Determine the [X, Y] coordinate at the center of the cell enclosing the given text.  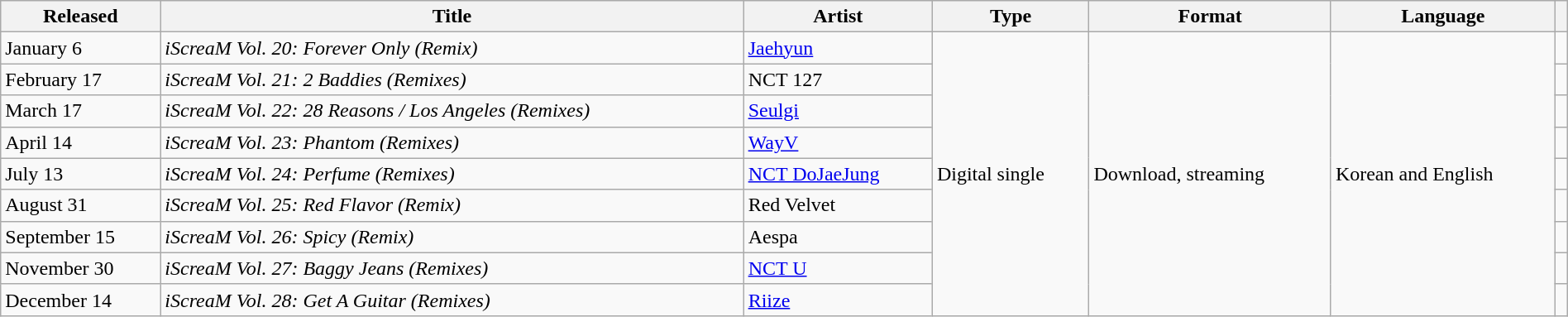
Released [81, 17]
Red Velvet [838, 205]
April 14 [81, 142]
Title [452, 17]
Download, streaming [1210, 174]
February 17 [81, 79]
Seulgi [838, 111]
December 14 [81, 300]
iScreaM Vol. 24: Perfume (Remixes) [452, 174]
iScreaM Vol. 22: 28 Reasons / Los Angeles (Remixes) [452, 111]
November 30 [81, 268]
iScreaM Vol. 21: 2 Baddies (Remixes) [452, 79]
Riize [838, 300]
August 31 [81, 205]
Jaehyun [838, 48]
March 17 [81, 111]
iScreaM Vol. 20: Forever Only (Remix) [452, 48]
Korean and English [1442, 174]
January 6 [81, 48]
Artist [838, 17]
July 13 [81, 174]
NCT DoJaeJung [838, 174]
Aespa [838, 237]
NCT 127 [838, 79]
Format [1210, 17]
iScreaM Vol. 26: Spicy (Remix) [452, 237]
iScreaM Vol. 23: Phantom (Remixes) [452, 142]
Type [1011, 17]
iScreaM Vol. 27: Baggy Jeans (Remixes) [452, 268]
Digital single [1011, 174]
NCT U [838, 268]
Language [1442, 17]
iScreaM Vol. 25: Red Flavor (Remix) [452, 205]
iScreaM Vol. 28: Get A Guitar (Remixes) [452, 300]
WayV [838, 142]
September 15 [81, 237]
